Locate the cell with the specified text and output its [X, Y] center coordinate. 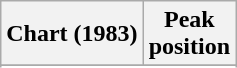
Peakposition [189, 34]
Chart (1983) [72, 34]
